Extract the (x, y) coordinate from the center of the cell holding the provided text.  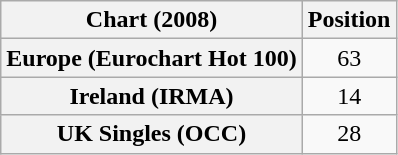
63 (349, 58)
Ireland (IRMA) (152, 96)
UK Singles (OCC) (152, 134)
14 (349, 96)
Position (349, 20)
Europe (Eurochart Hot 100) (152, 58)
Chart (2008) (152, 20)
28 (349, 134)
